Return the [x, y] coordinate for the center point of the cell that contains the specified text.  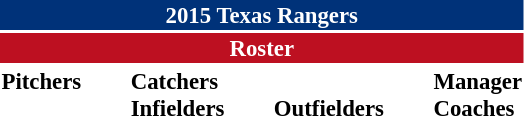
2015 Texas Rangers [262, 15]
Roster [262, 48]
